Provide the [x, y] coordinate of the cell's center where the given text is located.  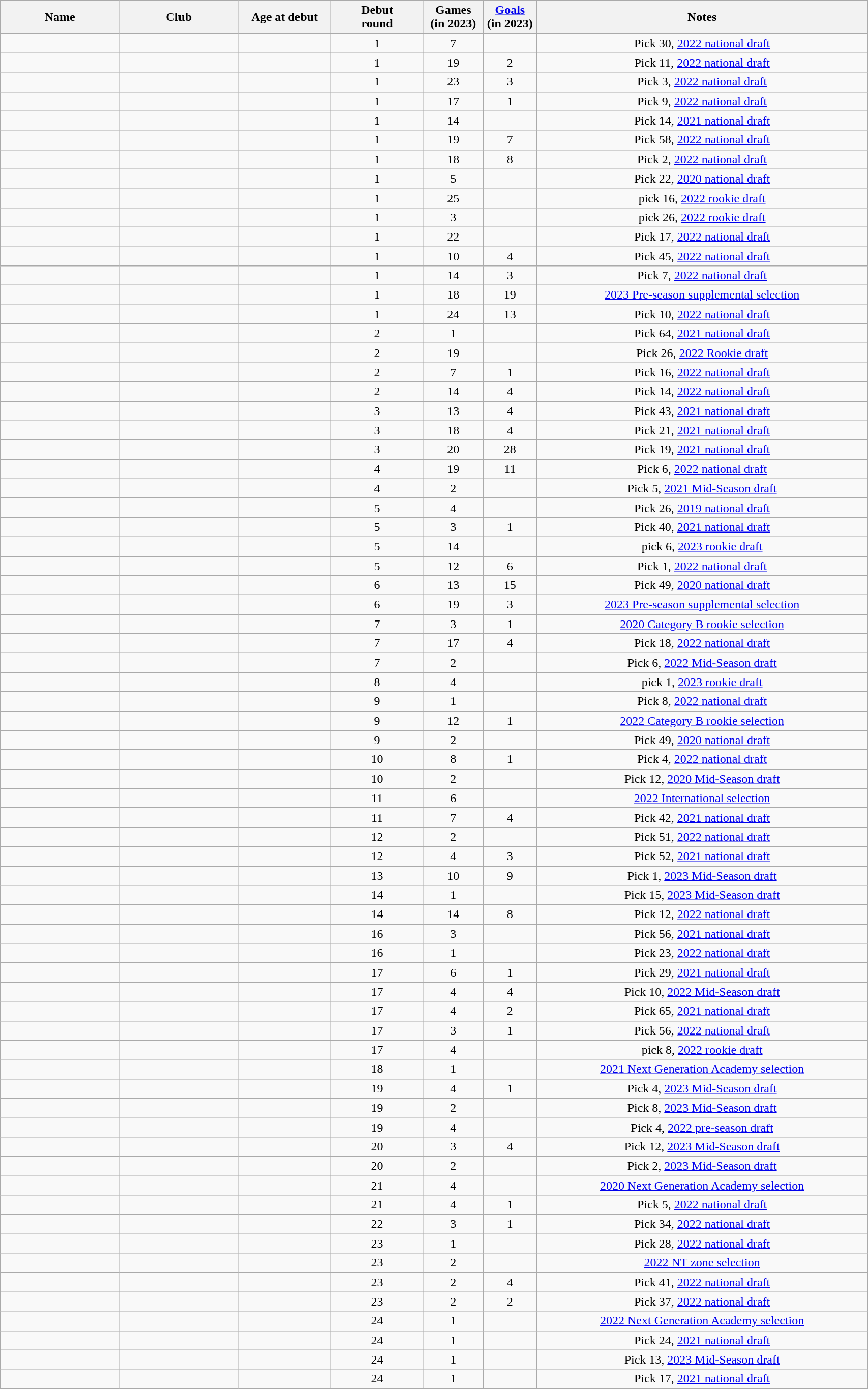
Pick 17, 2021 national draft [702, 1379]
pick 8, 2022 rookie draft [702, 1050]
Pick 5, 2021 Mid-Season draft [702, 488]
Name [60, 17]
2022 NT zone selection [702, 1263]
Pick 51, 2022 national draft [702, 837]
Pick 29, 2021 national draft [702, 972]
Pick 56, 2022 national draft [702, 1030]
Games(in 2023) [454, 17]
Pick 15, 2023 Mid-Season draft [702, 895]
Pick 41, 2022 national draft [702, 1282]
Pick 40, 2021 national draft [702, 527]
Debutround [377, 17]
Pick 4, 2023 Mid-Season draft [702, 1088]
Pick 19, 2021 national draft [702, 450]
2022 International selection [702, 798]
Pick 28, 2022 national draft [702, 1244]
2020 Next Generation Academy selection [702, 1186]
Pick 42, 2021 national draft [702, 817]
Pick 1, 2022 national draft [702, 566]
15 [510, 585]
25 [454, 198]
Pick 65, 2021 national draft [702, 1011]
Pick 10, 2022 national draft [702, 314]
Pick 5, 2022 national draft [702, 1205]
Pick 17, 2022 national draft [702, 237]
Pick 16, 2022 national draft [702, 372]
Pick 37, 2022 national draft [702, 1302]
Pick 34, 2022 national draft [702, 1224]
Pick 8, 2023 Mid-Season draft [702, 1108]
Pick 18, 2022 national draft [702, 643]
2022 Next Generation Academy selection [702, 1321]
Pick 26, 2022 Rookie draft [702, 353]
pick 6, 2023 rookie draft [702, 546]
Pick 3, 2022 national draft [702, 82]
2021 Next Generation Academy selection [702, 1069]
pick 16, 2022 rookie draft [702, 198]
Age at debut [285, 17]
Pick 30, 2022 national draft [702, 43]
Pick 24, 2021 national draft [702, 1340]
Pick 2, 2023 Mid-Season draft [702, 1166]
Pick 8, 2022 national draft [702, 701]
Notes [702, 17]
Pick 56, 2021 national draft [702, 934]
Pick 6, 2022 Mid-Season draft [702, 663]
Pick 43, 2021 national draft [702, 411]
Pick 12, 2022 national draft [702, 914]
Pick 4, 2022 national draft [702, 759]
Pick 64, 2021 national draft [702, 334]
Pick 14, 2022 national draft [702, 392]
Pick 22, 2020 national draft [702, 179]
Pick 45, 2022 national draft [702, 256]
Pick 9, 2022 national draft [702, 101]
Pick 6, 2022 national draft [702, 469]
pick 26, 2022 rookie draft [702, 217]
Pick 52, 2021 national draft [702, 856]
Pick 12, 2023 Mid-Season draft [702, 1146]
Pick 26, 2019 national draft [702, 508]
Pick 14, 2021 national draft [702, 121]
Pick 23, 2022 national draft [702, 953]
Pick 2, 2022 national draft [702, 159]
Pick 58, 2022 national draft [702, 140]
2022 Category B rookie selection [702, 721]
Pick 12, 2020 Mid-Season draft [702, 779]
Pick 4, 2022 pre-season draft [702, 1127]
Pick 1, 2023 Mid-Season draft [702, 875]
Pick 10, 2022 Mid-Season draft [702, 992]
pick 1, 2023 rookie draft [702, 682]
Pick 13, 2023 Mid-Season draft [702, 1360]
Pick 7, 2022 national draft [702, 276]
Pick 11, 2022 national draft [702, 63]
Pick 21, 2021 national draft [702, 430]
28 [510, 450]
2020 Category B rookie selection [702, 624]
Club [179, 17]
Goals(in 2023) [510, 17]
